Locate the cell with the specified text and output its [X, Y] center coordinate. 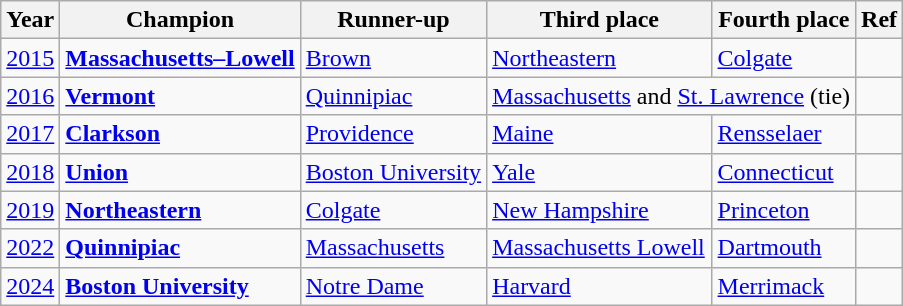
Brown [393, 58]
Massachusetts and St. Lawrence (tie) [672, 96]
Connecticut [784, 172]
Dartmouth [784, 248]
Maine [600, 134]
Massachusetts Lowell [600, 248]
Clarkson [180, 134]
2018 [30, 172]
Runner-up [393, 20]
Providence [393, 134]
Ref [880, 20]
New Hampshire [600, 210]
Third place [600, 20]
Union [180, 172]
Champion [180, 20]
2024 [30, 286]
Merrimack [784, 286]
Vermont [180, 96]
2022 [30, 248]
Harvard [600, 286]
Massachusetts–Lowell [180, 58]
2019 [30, 210]
Massachusetts [393, 248]
Yale [600, 172]
Rensselaer [784, 134]
2016 [30, 96]
Princeton [784, 210]
Fourth place [784, 20]
Year [30, 20]
Notre Dame [393, 286]
2017 [30, 134]
2015 [30, 58]
